Return the [x, y] coordinate for the center point of the cell that contains the specified text.  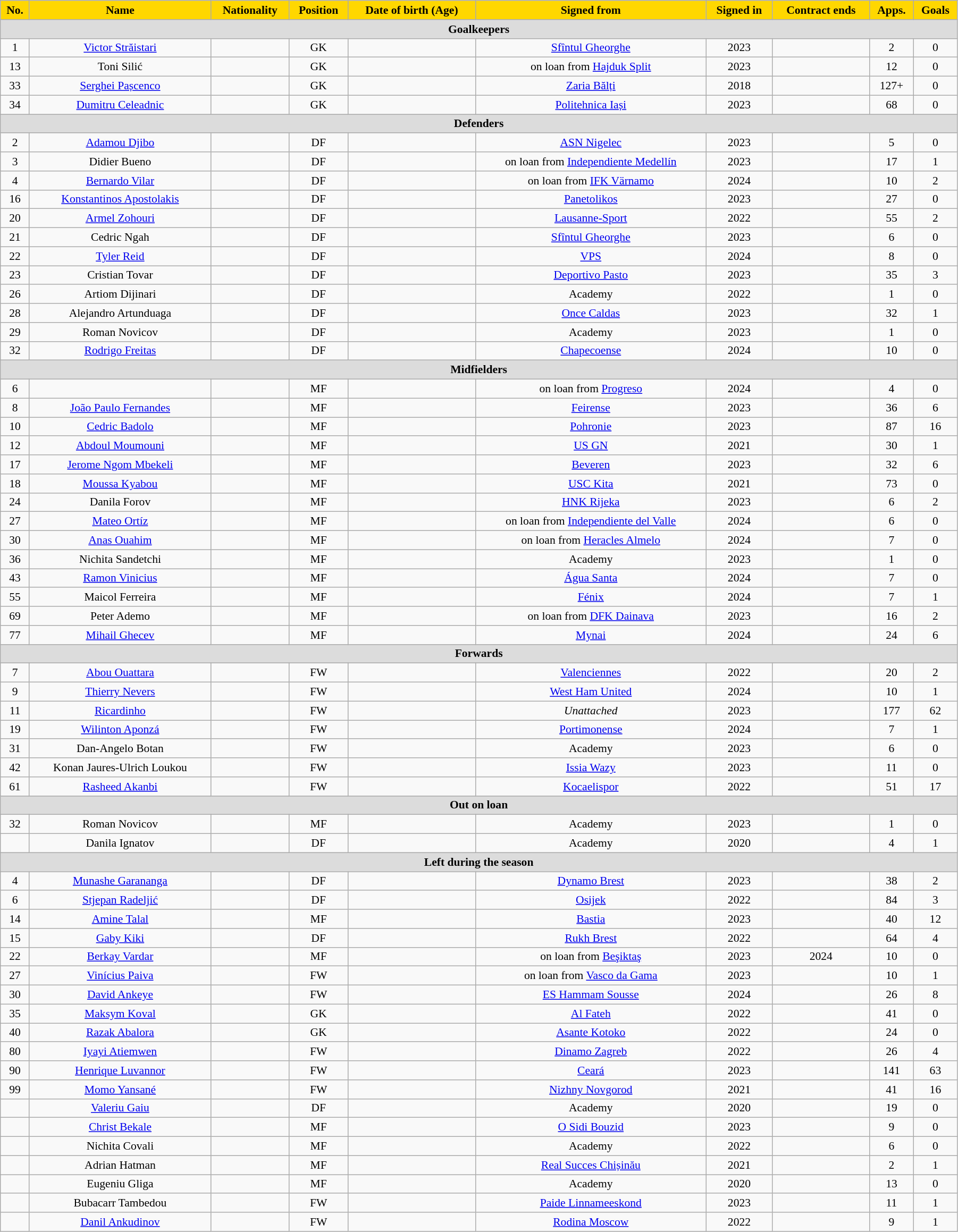
Stjepan Radeljić [120, 900]
69 [15, 616]
Midfielders [479, 370]
Peter Ademo [120, 616]
USC Kita [591, 484]
West Ham United [591, 692]
Mihail Ghecev [120, 635]
Wilinton Aponzá [120, 730]
Serghei Pașcenco [120, 86]
Ramon Vinicius [120, 578]
99 [15, 1090]
Dinamo Zagreb [591, 1052]
Chapecoense [591, 351]
on loan from Progreso [591, 389]
Cristian Tovar [120, 275]
51 [892, 787]
15 [15, 938]
Berkay Vardar [120, 957]
Artiom Dijinari [120, 294]
Apps. [892, 10]
Politehnica Iași [591, 105]
90 [15, 1070]
Signed in [739, 10]
Forwards [479, 654]
Henrique Luvannor [120, 1070]
Abou Ouattara [120, 673]
on loan from DFK Dainava [591, 616]
Danil Ankudinov [120, 1222]
Beveren [591, 465]
Cedric Badolo [120, 427]
Rodina Moscow [591, 1222]
Thierry Nevers [120, 692]
Adamou Djibo [120, 143]
Nizhny Novgorod [591, 1090]
Vinícius Paiva [120, 976]
Victor Străistari [120, 48]
Left during the season [479, 862]
Alejandro Artunduaga [120, 313]
28 [15, 313]
Deportivo Pasto [591, 275]
Didier Bueno [120, 162]
Kocaelispor [591, 787]
Position [318, 10]
Rukh Brest [591, 938]
14 [15, 919]
77 [15, 635]
38 [892, 881]
18 [15, 484]
Real Succes Chișinău [591, 1165]
Unattached [591, 711]
Lausanne-Sport [591, 218]
141 [892, 1070]
84 [892, 900]
Name [120, 10]
Paide Linnameeskond [591, 1203]
33 [15, 86]
Eugeniu Gliga [120, 1184]
Abdoul Moumouni [120, 446]
127+ [892, 86]
Issia Wazy [591, 767]
5 [892, 143]
Dynamo Brest [591, 881]
Razak Abalora [120, 1033]
Jerome Ngom Mbekeli [120, 465]
Danila Ignatov [120, 843]
Momo Yansané [120, 1090]
87 [892, 427]
2018 [739, 86]
64 [892, 938]
on loan from Beşiktaş [591, 957]
João Paulo Fernandes [120, 408]
Out on loan [479, 805]
Fénix [591, 597]
Iyayi Atiemwen [120, 1052]
31 [15, 749]
Valenciennes [591, 673]
Rodrigo Freitas [120, 351]
ES Hammam Sousse [591, 995]
Contract ends [821, 10]
Nichita Covali [120, 1146]
on loan from Vasco da Gama [591, 976]
Defenders [479, 124]
68 [892, 105]
on loan from Hajduk Split [591, 67]
Ceará [591, 1070]
Armel Zohouri [120, 218]
Amine Talal [120, 919]
43 [15, 578]
Maicol Ferreira [120, 597]
Nationality [250, 10]
Dan-Angelo Botan [120, 749]
Al Fateh [591, 1014]
Maksym Koval [120, 1014]
Konstantinos Apostolakis [120, 199]
62 [935, 711]
Portimonense [591, 730]
HNK Rijeka [591, 502]
Gaby Kiki [120, 938]
Pohronie [591, 427]
Nichita Sandetchi [120, 559]
O Sidi Bouzid [591, 1127]
Zaria Bălți [591, 86]
Cedric Ngah [120, 238]
Panetolikos [591, 199]
David Ankeye [120, 995]
Anas Ouahim [120, 541]
Once Caldas [591, 313]
Munashe Garananga [120, 881]
Toni Silić [120, 67]
Goals [935, 10]
Signed from [591, 10]
Mynai [591, 635]
on loan from Heracles Almelo [591, 541]
63 [935, 1070]
Goalkeepers [479, 29]
Christ Bekale [120, 1127]
Adrian Hatman [120, 1165]
Mateo Ortíz [120, 521]
Rasheed Akanbi [120, 787]
on loan from Independiente del Valle [591, 521]
Bernardo Vilar [120, 181]
29 [15, 332]
ASN Nigelec [591, 143]
34 [15, 105]
Moussa Kyabou [120, 484]
on loan from Independiente Medellín [591, 162]
Dumitru Celeadnic [120, 105]
Danila Forov [120, 502]
Água Santa [591, 578]
42 [15, 767]
Bastia [591, 919]
Asante Kotoko [591, 1033]
Valeriu Gaiu [120, 1108]
US GN [591, 446]
73 [892, 484]
61 [15, 787]
Konan Jaures-Ulrich Loukou [120, 767]
VPS [591, 256]
Feirense [591, 408]
Bubacarr Tambedou [120, 1203]
177 [892, 711]
No. [15, 10]
Osijek [591, 900]
80 [15, 1052]
Date of birth (Age) [411, 10]
Ricardinho [120, 711]
Tyler Reid [120, 256]
21 [15, 238]
23 [15, 275]
on loan from IFK Värnamo [591, 181]
